Capture the cell that displays the provided text and extract its (x, y) central coordinate. 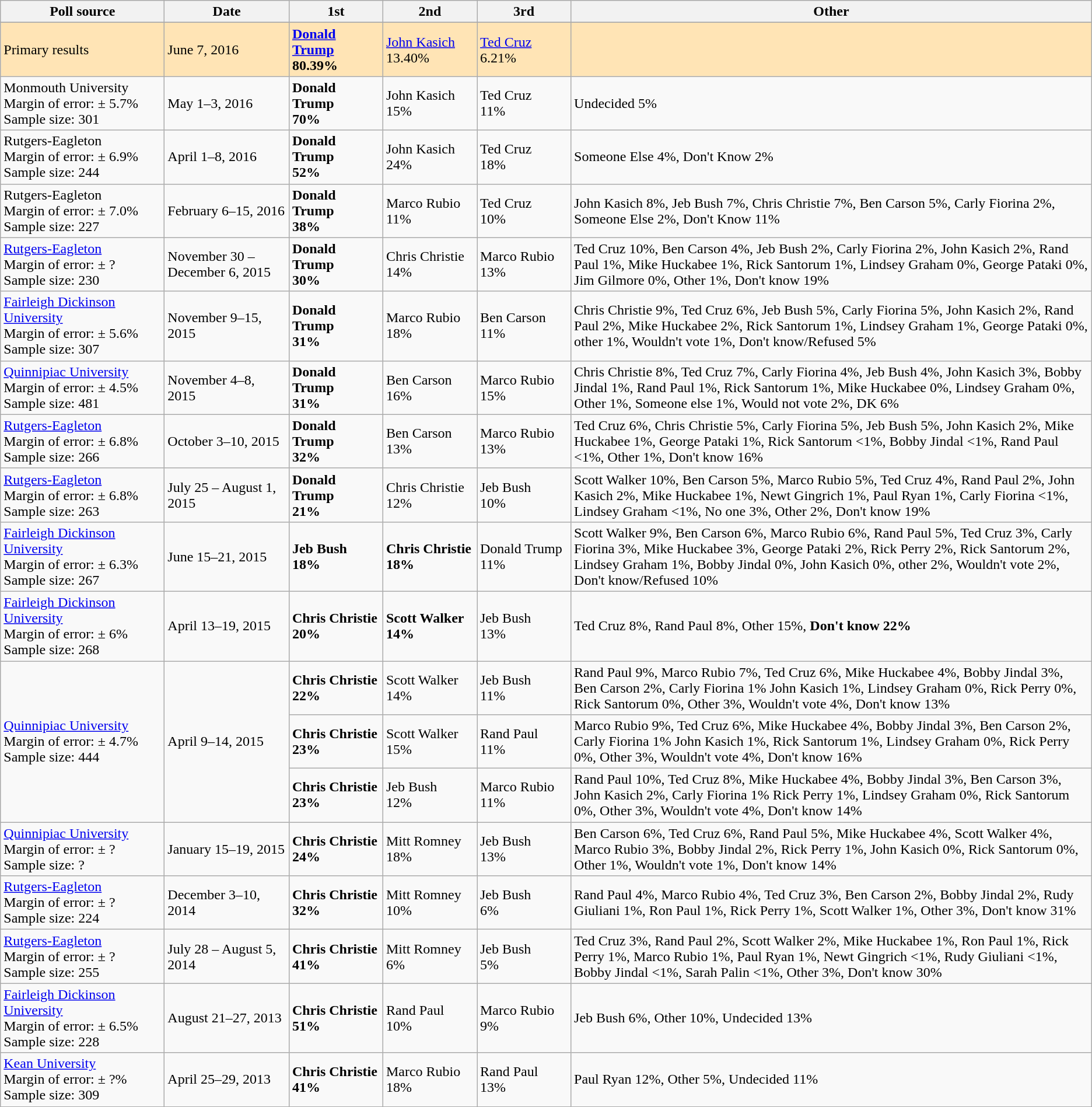
Quinnipiac UniversityMargin of error: ± ? Sample size: ? (83, 849)
July 25 – August 1, 2015 (227, 495)
Fairleigh Dickinson UniversityMargin of error: ± 6.5% Sample size: 228 (83, 1018)
Donald Trump38% (336, 211)
Donald Trump21% (336, 495)
Jeb Bush 10% (524, 495)
Donald Trump80.39% (336, 50)
October 3–10, 2015 (227, 441)
June 7, 2016 (227, 50)
Marco Rubio13% (524, 264)
3rd (524, 12)
Rand Paul10% (429, 1018)
Ted Cruz6.21% (524, 50)
Donald Trump11% (524, 557)
February 6–15, 2016 (227, 211)
Chris Christie18% (429, 557)
Ted Cruz11% (524, 103)
Rutgers-EagletonMargin of error: ± ? Sample size: 255 (83, 956)
Jeb Bush6% (524, 903)
1st (336, 12)
Ted Cruz10% (524, 211)
Marco Rubio 13% (524, 441)
2nd (429, 12)
Quinnipiac UniversityMargin of error: ± 4.5% Sample size: 481 (83, 387)
Chris Christie12% (429, 495)
John Kasich24% (429, 157)
Chris Christie20% (336, 626)
August 21–27, 2013 (227, 1018)
Mitt Romney6% (429, 956)
Fairleigh Dickinson UniversityMargin of error: ± 6.3% Sample size: 267 (83, 557)
Someone Else 4%, Don't Know 2% (832, 157)
Undecided 5% (832, 103)
Marco Rubio 15% (524, 387)
Fairleigh Dickinson UniversityMargin of error: ± 5.6% Sample size: 307 (83, 326)
Rutgers-EagletonMargin of error: ± ? Sample size: 224 (83, 903)
Ted Cruz 8%, Rand Paul 8%, Other 15%, Don't know 22% (832, 626)
Marco Rubio9% (524, 1018)
Jeb Bush 6%, Other 10%, Undecided 13% (832, 1018)
Jeb Bush18% (336, 557)
Monmouth UniversityMargin of error: ± 5.7% Sample size: 301 (83, 103)
July 28 – August 5, 2014 (227, 956)
Rutgers-EagletonMargin of error: ± 6.9% Sample size: 244 (83, 157)
John Kasich15% (429, 103)
Donald Trump70% (336, 103)
April 25–29, 2013 (227, 1080)
Mitt Romney10% (429, 903)
Jeb Bush12% (429, 795)
Fairleigh Dickinson UniversityMargin of error: ± 6% Sample size: 268 (83, 626)
Rutgers-EagletonMargin of error: ± 6.8% Sample size: 263 (83, 495)
November 9–15, 2015 (227, 326)
Paul Ryan 12%, Other 5%, Undecided 11% (832, 1080)
Rutgers-EagletonMargin of error: ± ? Sample size: 230 (83, 264)
John Kasich13.40% (429, 50)
Kean UniversityMargin of error: ± ?% Sample size: 309 (83, 1080)
December 3–10, 2014 (227, 903)
Rand Paul13% (524, 1080)
Rand Paul11% (524, 742)
Chris Christie32% (336, 903)
November 4–8, 2015 (227, 387)
January 15–19, 2015 (227, 849)
April 9–14, 2015 (227, 741)
Chris Christie22% (336, 687)
Ben Carson16% (429, 387)
Jeb Bush5% (524, 956)
Rutgers-EagletonMargin of error: ± 6.8% Sample size: 266 (83, 441)
Donald Trump52% (336, 157)
May 1–3, 2016 (227, 103)
April 13–19, 2015 (227, 626)
Chris Christie24% (336, 849)
April 1–8, 2016 (227, 157)
Rutgers-EagletonMargin of error: ± 7.0% Sample size: 227 (83, 211)
Jeb Bush11% (524, 687)
Ben Carson11% (524, 326)
Primary results (83, 50)
Donald Trump30% (336, 264)
Poll source (83, 12)
John Kasich 8%, Jeb Bush 7%, Chris Christie 7%, Ben Carson 5%, Carly Fiorina 2%, Someone Else 2%, Don't Know 11% (832, 211)
Scott Walker15% (429, 742)
Mitt Romney18% (429, 849)
Date (227, 12)
November 30 – December 6, 2015 (227, 264)
Other (832, 12)
Quinnipiac UniversityMargin of error: ± 4.7% Sample size: 444 (83, 741)
June 15–21, 2015 (227, 557)
Chris Christie51% (336, 1018)
Chris Christie14% (429, 264)
Ben Carson13% (429, 441)
Ted Cruz18% (524, 157)
Donald Trump32% (336, 441)
